Detect which cell encompasses the target text, then output its [X, Y] center coordinate. 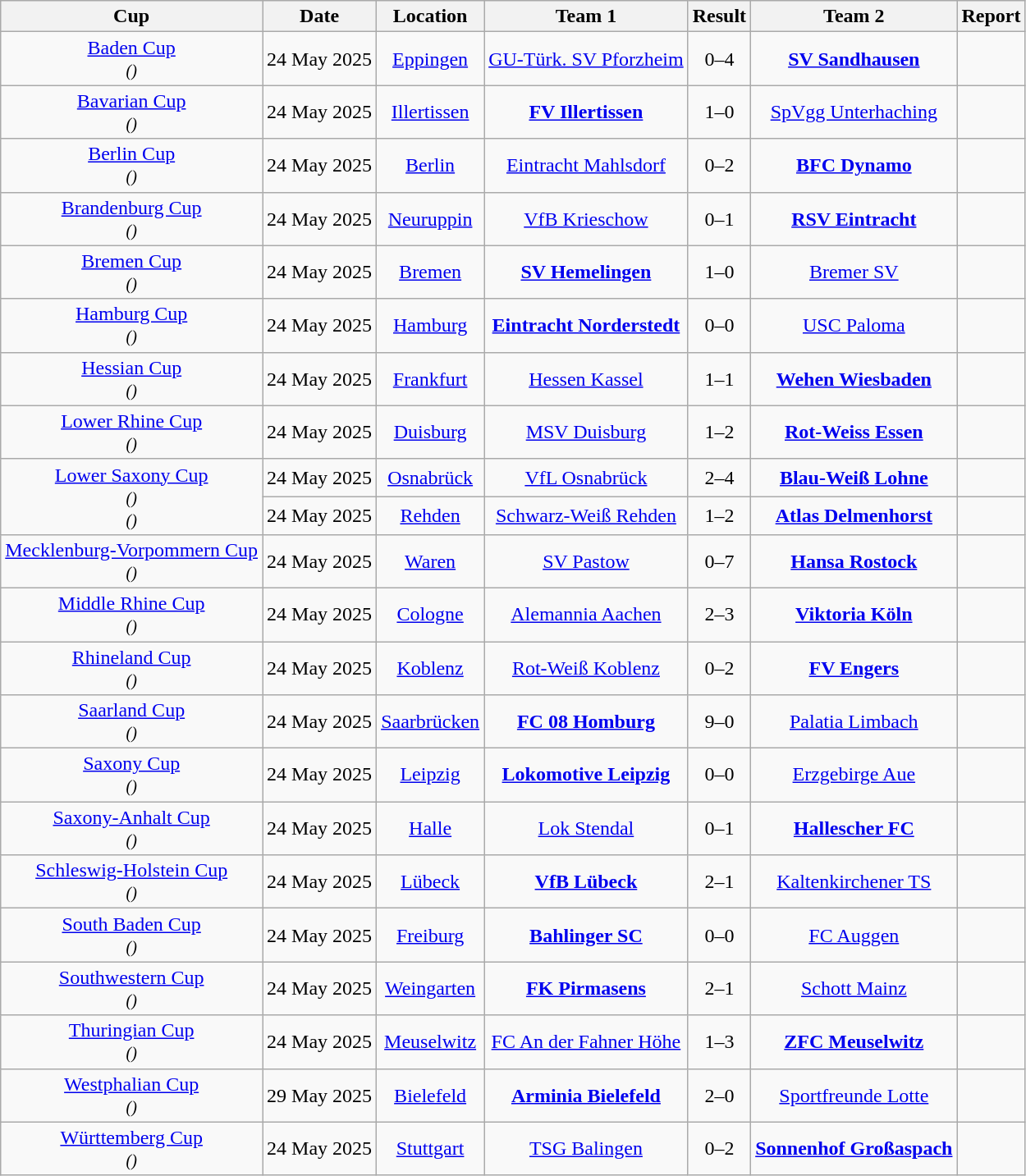
BFC Dynamo [854, 166]
Saxony-Anhalt Cup() [131, 829]
Hansa Rostock [854, 561]
Lok Stendal [586, 829]
Schott Mainz [854, 988]
GU-Türk. SV Pforzheim [586, 59]
Team 1 [586, 16]
Brandenburg Cup() [131, 218]
1–1 [719, 379]
Lübeck [430, 881]
Report [992, 16]
Schleswig-Holstein Cup() [131, 881]
SpVgg Unterhaching [854, 112]
Neuruppin [430, 218]
Halle [430, 829]
Westphalian Cup() [131, 1095]
Baden Cup() [131, 59]
Württemberg Cup() [131, 1149]
Bremen Cup() [131, 272]
FV Illertissen [586, 112]
Kaltenkirchener TS [854, 881]
Duisburg [430, 432]
Rot-Weiß Koblenz [586, 668]
Sonnenhof Großaspach [854, 1149]
Thuringian Cup() [131, 1042]
South Baden Cup() [131, 936]
Freiburg [430, 936]
0–4 [719, 59]
Rhineland Cup() [131, 668]
Middle Rhine Cup() [131, 614]
Saxony Cup() [131, 775]
1–3 [719, 1042]
Weingarten [430, 988]
Saarbrücken [430, 722]
2–4 [719, 478]
Alemannia Aachen [586, 614]
Hamburg Cup() [131, 325]
Stuttgart [430, 1149]
Bavarian Cup() [131, 112]
Lokomotive Leipzig [586, 775]
RSV Eintracht [854, 218]
Meuselwitz [430, 1042]
Eppingen [430, 59]
Rehden [430, 515]
Lower Saxony Cup()() [131, 496]
ZFC Meuselwitz [854, 1042]
Viktoria Köln [854, 614]
Bielefeld [430, 1095]
Osnabrück [430, 478]
Frankfurt [430, 379]
9–0 [719, 722]
FK Pirmasens [586, 988]
Bahlinger SC [586, 936]
Berlin [430, 166]
Schwarz-Weiß Rehden [586, 515]
Saarland Cup() [131, 722]
Berlin Cup() [131, 166]
Illertissen [430, 112]
Blau-Weiß Lohne [854, 478]
SV Sandhausen [854, 59]
Palatia Limbach [854, 722]
FV Engers [854, 668]
VfL Osnabrück [586, 478]
Erzgebirge Aue [854, 775]
MSV Duisburg [586, 432]
Sportfreunde Lotte [854, 1095]
FC 08 Homburg [586, 722]
Waren [430, 561]
Arminia Bielefeld [586, 1095]
2–3 [719, 614]
VfB Krieschow [586, 218]
Mecklenburg-Vorpommern Cup() [131, 561]
Eintracht Norderstedt [586, 325]
Cologne [430, 614]
Date [320, 16]
Hallescher FC [854, 829]
Hessian Cup() [131, 379]
Rot-Weiss Essen [854, 432]
Atlas Delmenhorst [854, 515]
SV Hemelingen [586, 272]
Bremen [430, 272]
Leipzig [430, 775]
VfB Lübeck [586, 881]
FC Auggen [854, 936]
Hessen Kassel [586, 379]
Koblenz [430, 668]
Cup [131, 16]
Lower Rhine Cup() [131, 432]
SV Pastow [586, 561]
Southwestern Cup() [131, 988]
Hamburg [430, 325]
Team 2 [854, 16]
USC Paloma [854, 325]
Eintracht Mahlsdorf [586, 166]
Location [430, 16]
TSG Balingen [586, 1149]
29 May 2025 [320, 1095]
2–0 [719, 1095]
Bremer SV [854, 272]
Wehen Wiesbaden [854, 379]
Result [719, 16]
0–7 [719, 561]
FC An der Fahner Höhe [586, 1042]
